For the text-containing cell, return its midpoint in (X, Y) coordinate format. 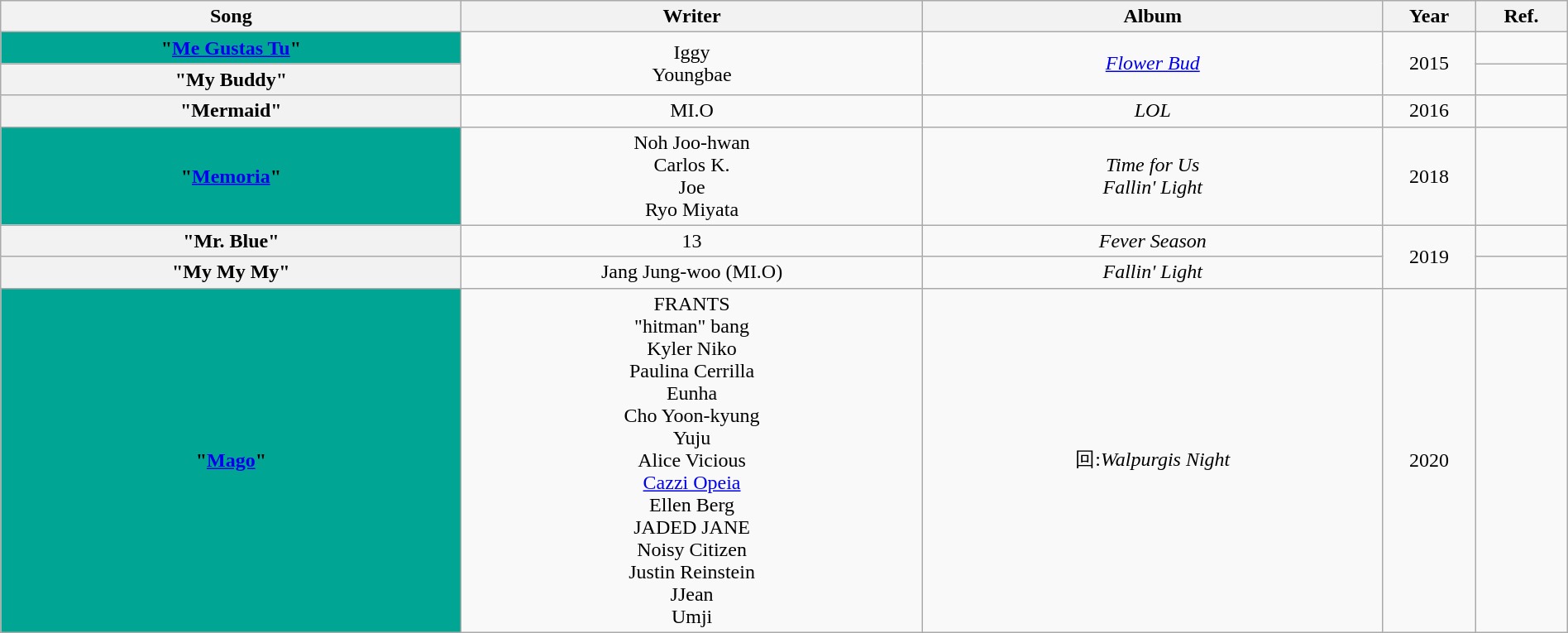
Noh Joo-hwanCarlos K.JoeRyo Miyata (691, 175)
MI.O (691, 111)
Flower Bud (1153, 64)
"Mr. Blue" (232, 241)
Album (1153, 17)
"Mago" (232, 460)
Year (1429, 17)
Writer (691, 17)
"Mermaid" (232, 111)
回:Walpurgis Night (1153, 460)
"Me Gustas Tu" (232, 48)
Ref. (1522, 17)
"My Buddy" (232, 79)
Song (232, 17)
Fever Season (1153, 241)
Fallin' Light (1153, 272)
2020 (1429, 460)
"Memoria" (232, 175)
2016 (1429, 111)
2015 (1429, 64)
13 (691, 241)
IggyYoungbae (691, 64)
"My My My" (232, 272)
2019 (1429, 257)
Jang Jung-woo (MI.O) (691, 272)
LOL (1153, 111)
Time for UsFallin' Light (1153, 175)
2018 (1429, 175)
